Scan for the cell matching the given text and deliver its [x, y] coordinate at center. 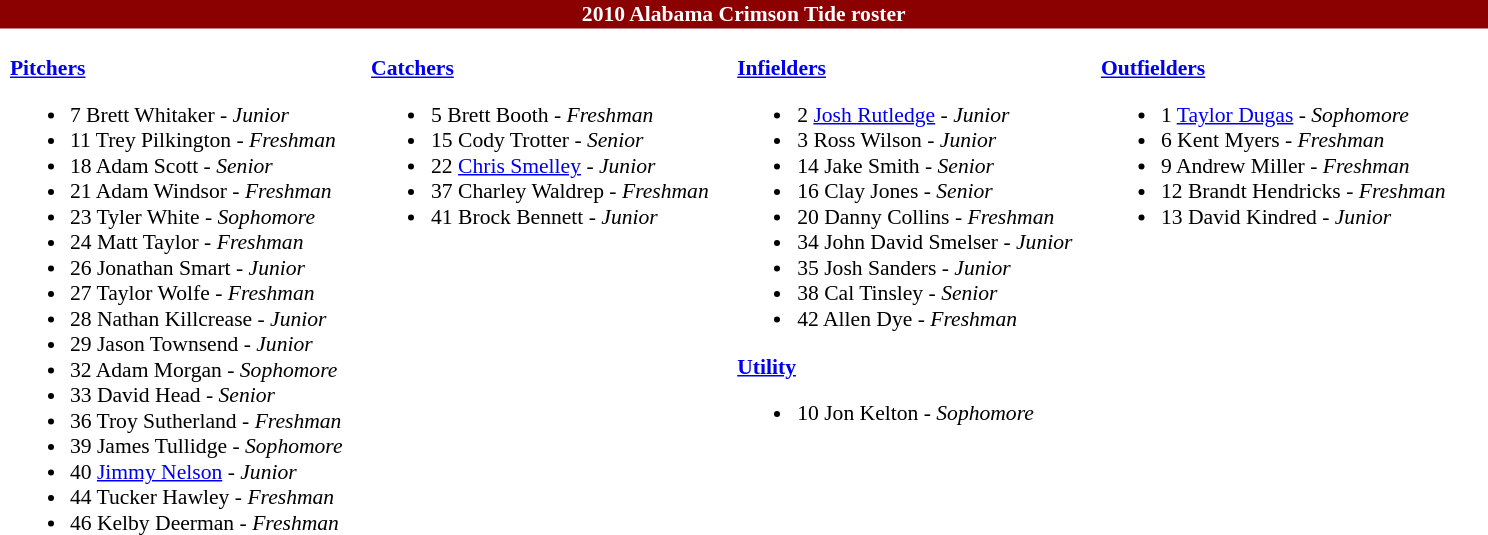
2010 Alabama Crimson Tide roster [744, 14]
